Extract the (X, Y) coordinate from the center of the cell holding the provided text.  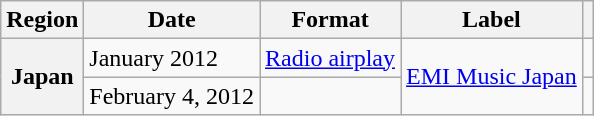
Format (330, 20)
EMI Music Japan (492, 77)
February 4, 2012 (172, 96)
Region (42, 20)
Japan (42, 77)
Date (172, 20)
January 2012 (172, 58)
Radio airplay (330, 58)
Label (492, 20)
